Return (X, Y) of the center of cell containing provided text 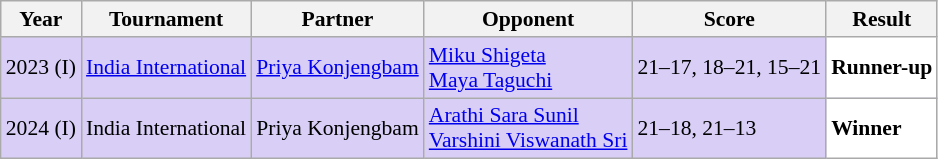
2023 (I) (41, 68)
Year (41, 19)
21–17, 18–21, 15–21 (729, 68)
Miku Shigeta Maya Taguchi (528, 68)
21–18, 21–13 (729, 128)
2024 (I) (41, 128)
Opponent (528, 19)
Score (729, 19)
Tournament (166, 19)
Runner-up (882, 68)
Partner (338, 19)
Winner (882, 128)
Result (882, 19)
Arathi Sara Sunil Varshini Viswanath Sri (528, 128)
